Capture the cell that displays the provided text and extract its (X, Y) central coordinate. 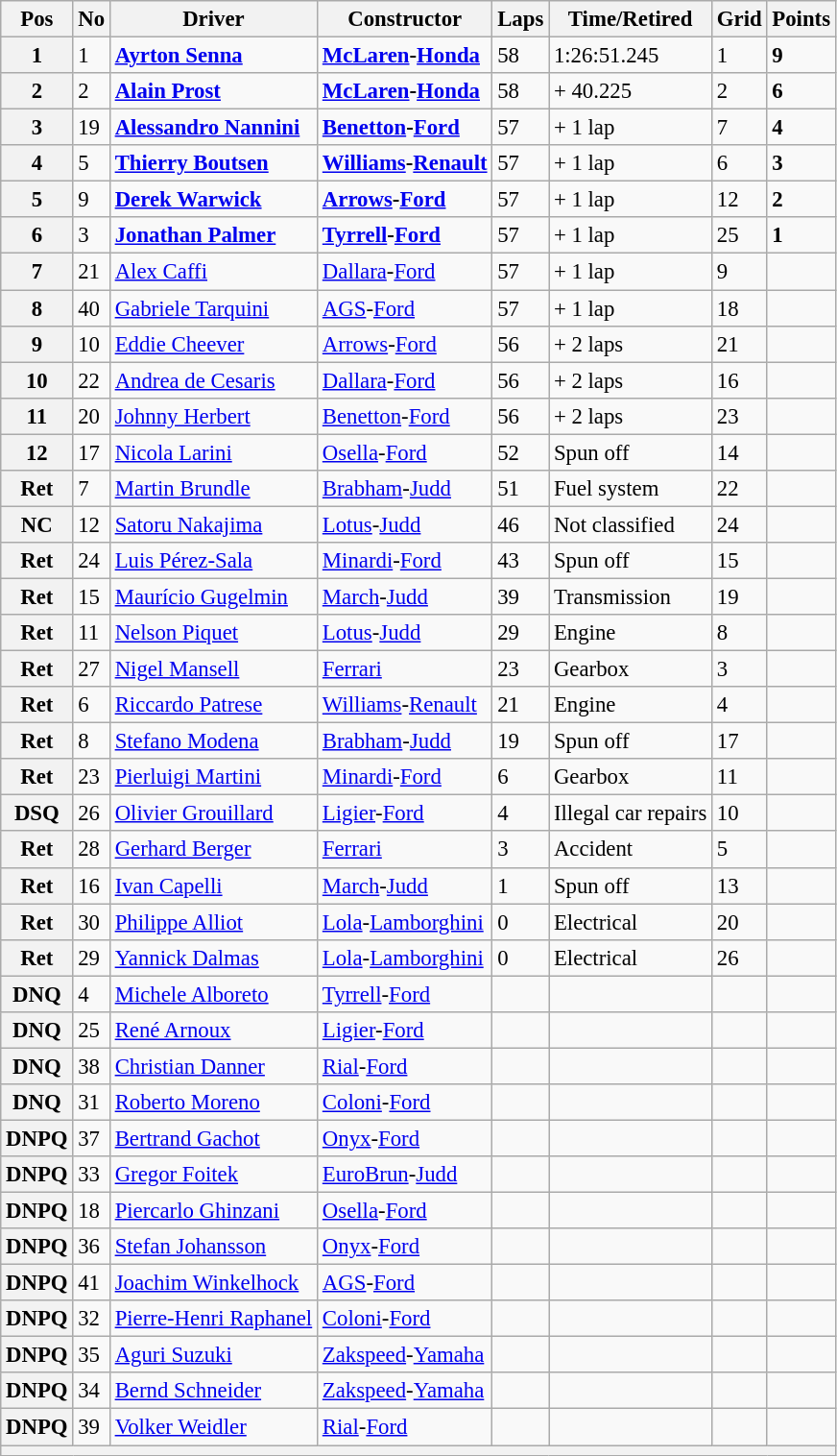
14 (739, 452)
Gregor Foitek (213, 1175)
35 (91, 1355)
Laps (520, 19)
33 (91, 1175)
DSQ (36, 813)
Riccardo Patrese (213, 705)
37 (91, 1138)
+ 40.225 (631, 91)
Ivan Capelli (213, 886)
Piercarlo Ghinzani (213, 1211)
Yannick Dalmas (213, 958)
Jonathan Palmer (213, 235)
13 (739, 886)
34 (91, 1392)
Gerhard Berger (213, 850)
Pierre-Henri Raphanel (213, 1319)
René Arnoux (213, 1031)
41 (91, 1283)
Christian Danner (213, 1066)
Joachim Winkelhock (213, 1283)
Pierluigi Martini (213, 777)
Accident (631, 850)
Derek Warwick (213, 200)
NC (36, 524)
Alessandro Nannini (213, 128)
Maurício Gugelmin (213, 596)
31 (91, 1103)
Bertrand Gachot (213, 1138)
Alex Caffi (213, 272)
36 (91, 1247)
52 (520, 452)
Bernd Schneider (213, 1392)
32 (91, 1319)
28 (91, 850)
Points (801, 19)
Eddie Cheever (213, 344)
Nicola Larini (213, 452)
Thierry Boutsen (213, 163)
Martin Brundle (213, 489)
Stefan Johansson (213, 1247)
Johnny Herbert (213, 416)
EuroBrun-Judd (405, 1175)
Constructor (405, 19)
Grid (739, 19)
Gabriele Tarquini (213, 308)
Roberto Moreno (213, 1103)
Aguri Suzuki (213, 1355)
Andrea de Cesaris (213, 380)
Alain Prost (213, 91)
Not classified (631, 524)
30 (91, 922)
51 (520, 489)
27 (91, 669)
Nelson Piquet (213, 633)
40 (91, 308)
Illegal car repairs (631, 813)
Satoru Nakajima (213, 524)
Nigel Mansell (213, 669)
Fuel system (631, 489)
Ayrton Senna (213, 56)
43 (520, 561)
Olivier Grouillard (213, 813)
Time/Retired (631, 19)
Driver (213, 19)
Luis Pérez-Sala (213, 561)
Transmission (631, 596)
Volker Weidler (213, 1427)
38 (91, 1066)
1:26:51.245 (631, 56)
Stefano Modena (213, 741)
No (91, 19)
46 (520, 524)
Michele Alboreto (213, 994)
Philippe Alliot (213, 922)
Pos (36, 19)
